Pinpoint the cell where the given text exists, returning its [X, Y] midpoint coordinate. 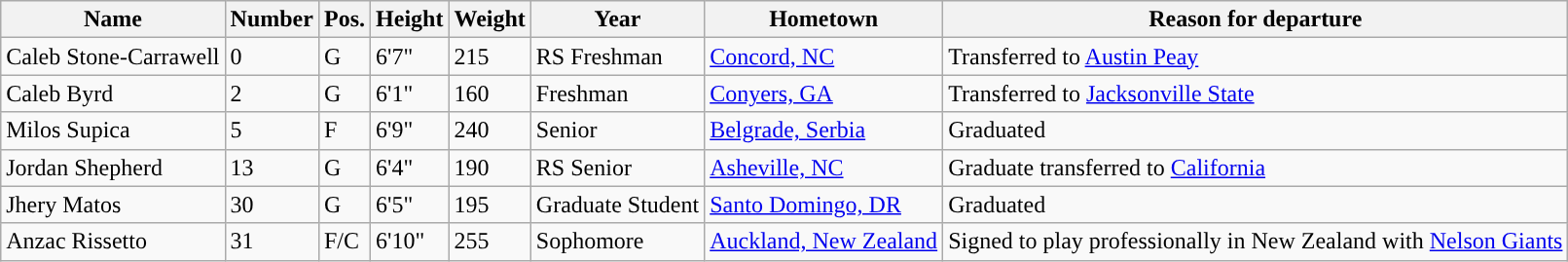
Caleb Byrd [113, 94]
Year [617, 19]
Transferred to Austin Peay [1256, 56]
Signed to play professionally in New Zealand with Nelson Giants [1256, 242]
Transferred to Jacksonville State [1256, 94]
5 [272, 131]
Sophomore [617, 242]
6'4" [410, 168]
195 [490, 205]
Name [113, 19]
Caleb Stone-Carrawell [113, 56]
13 [272, 168]
240 [490, 131]
Graduate Student [617, 205]
Graduate transferred to California [1256, 168]
Hometown [823, 19]
215 [490, 56]
Pos. [345, 19]
Freshman [617, 94]
RS Freshman [617, 56]
Senior [617, 131]
Anzac Rissetto [113, 242]
Milos Supica [113, 131]
Jordan Shepherd [113, 168]
Height [410, 19]
6'10" [410, 242]
Reason for departure [1256, 19]
0 [272, 56]
Conyers, GA [823, 94]
255 [490, 242]
Asheville, NC [823, 168]
Weight [490, 19]
Concord, NC [823, 56]
2 [272, 94]
6'1" [410, 94]
Auckland, New Zealand [823, 242]
6'7" [410, 56]
F [345, 131]
RS Senior [617, 168]
F/C [345, 242]
190 [490, 168]
30 [272, 205]
Belgrade, Serbia [823, 131]
Number [272, 19]
160 [490, 94]
31 [272, 242]
Santo Domingo, DR [823, 205]
6'5" [410, 205]
Jhery Matos [113, 205]
6'9" [410, 131]
